Locate the cell with the specified text and output its (x, y) center coordinate. 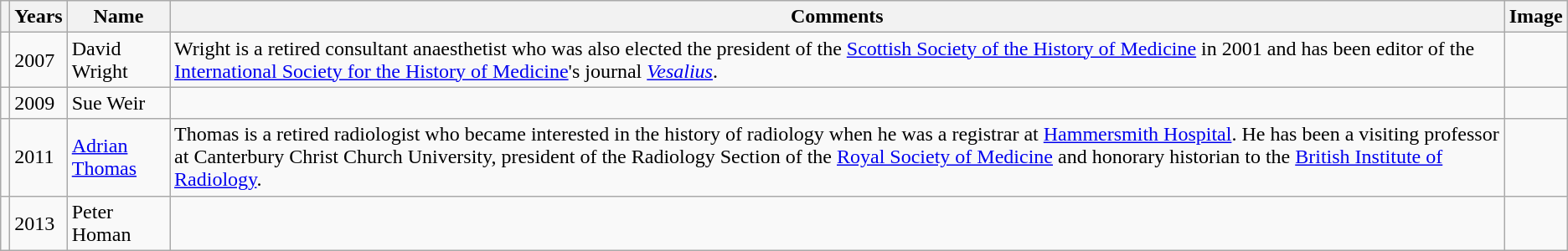
David Wright (118, 60)
Comments (838, 17)
2011 (39, 157)
Years (39, 17)
2007 (39, 60)
2009 (39, 103)
Peter Homan (118, 223)
Sue Weir (118, 103)
Image (1536, 17)
2013 (39, 223)
Name (118, 17)
Adrian Thomas (118, 157)
